For the text-containing cell, return its midpoint in (X, Y) coordinate format. 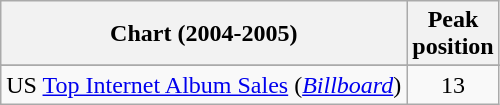
Peak position (453, 34)
US Top Internet Album Sales (Billboard) (204, 85)
13 (453, 85)
Chart (2004-2005) (204, 34)
